Return the (X, Y) coordinate for the center point of the cell that contains the specified text.  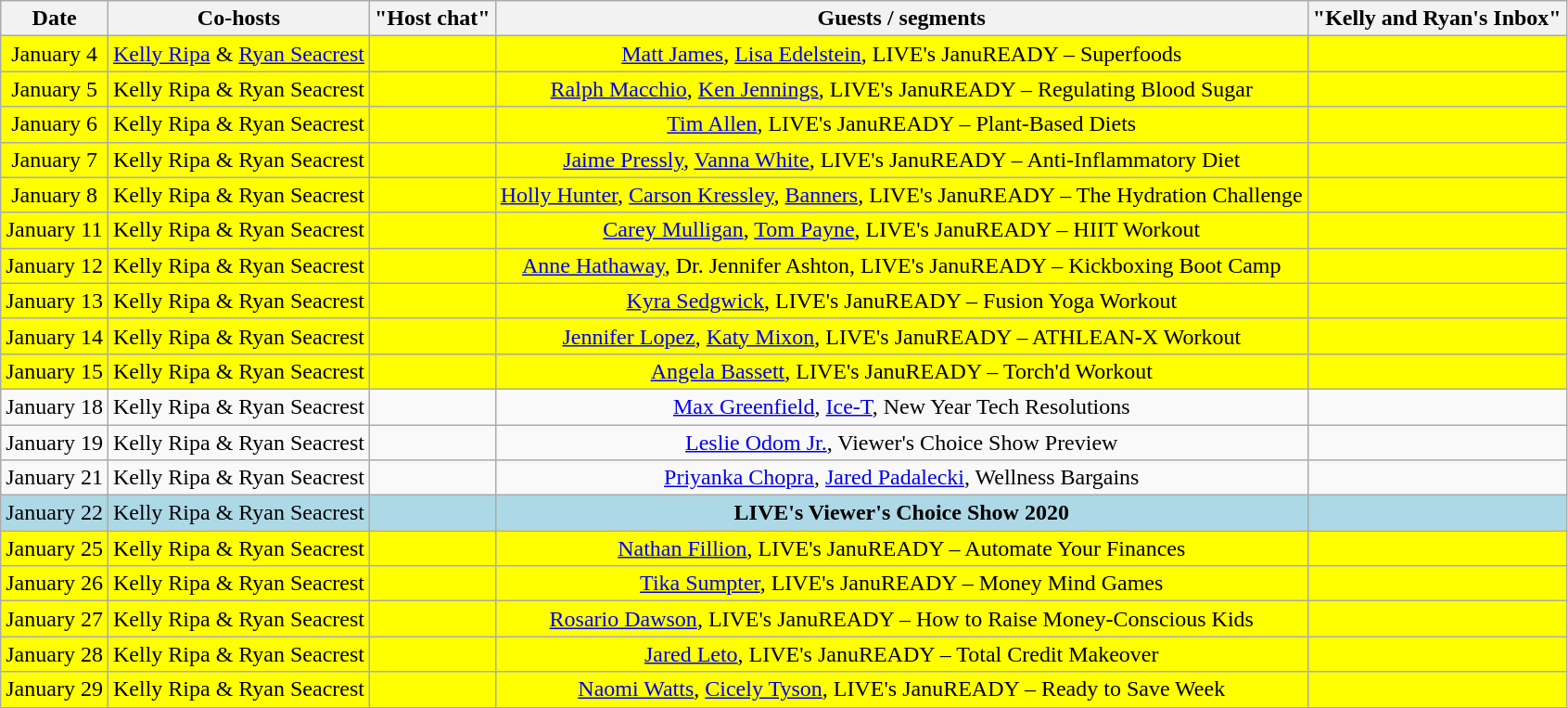
Tika Sumpter, LIVE's JanuREADY – Money Mind Games (901, 584)
Leslie Odom Jr., Viewer's Choice Show Preview (901, 443)
January 8 (55, 195)
January 5 (55, 89)
January 27 (55, 619)
Jaime Pressly, Vanna White, LIVE's JanuREADY – Anti-Inflammatory Diet (901, 160)
Carey Mulligan, Tom Payne, LIVE's JanuREADY – HIIT Workout (901, 230)
January 4 (55, 54)
Tim Allen, LIVE's JanuREADY – Plant-Based Diets (901, 124)
January 11 (55, 230)
Kyra Sedgwick, LIVE's JanuREADY – Fusion Yoga Workout (901, 301)
January 6 (55, 124)
Jared Leto, LIVE's JanuREADY – Total Credit Makeover (901, 654)
January 26 (55, 584)
Priyanka Chopra, Jared Padalecki, Wellness Bargains (901, 478)
LIVE's Viewer's Choice Show 2020 (901, 513)
January 19 (55, 443)
January 12 (55, 265)
Ralph Macchio, Ken Jennings, LIVE's JanuREADY – Regulating Blood Sugar (901, 89)
Anne Hathaway, Dr. Jennifer Ashton, LIVE's JanuREADY – Kickboxing Boot Camp (901, 265)
Jennifer Lopez, Katy Mixon, LIVE's JanuREADY – ATHLEAN-X Workout (901, 336)
Naomi Watts, Cicely Tyson, LIVE's JanuREADY – Ready to Save Week (901, 689)
Rosario Dawson, LIVE's JanuREADY – How to Raise Money-Conscious Kids (901, 619)
January 15 (55, 371)
Max Greenfield, Ice-T, New Year Tech Resolutions (901, 406)
January 14 (55, 336)
January 22 (55, 513)
January 13 (55, 301)
January 18 (55, 406)
Co-hosts (238, 19)
"Host chat" (433, 19)
January 28 (55, 654)
January 21 (55, 478)
January 25 (55, 548)
Holly Hunter, Carson Kressley, Banners, LIVE's JanuREADY – The Hydration Challenge (901, 195)
Angela Bassett, LIVE's JanuREADY – Torch'd Workout (901, 371)
January 7 (55, 160)
January 29 (55, 689)
"Kelly and Ryan's Inbox" (1437, 19)
Matt James, Lisa Edelstein, LIVE's JanuREADY – Superfoods (901, 54)
Date (55, 19)
Nathan Fillion, LIVE's JanuREADY – Automate Your Finances (901, 548)
Guests / segments (901, 19)
